Provide the (x, y) coordinate of the cell's center where the given text is located.  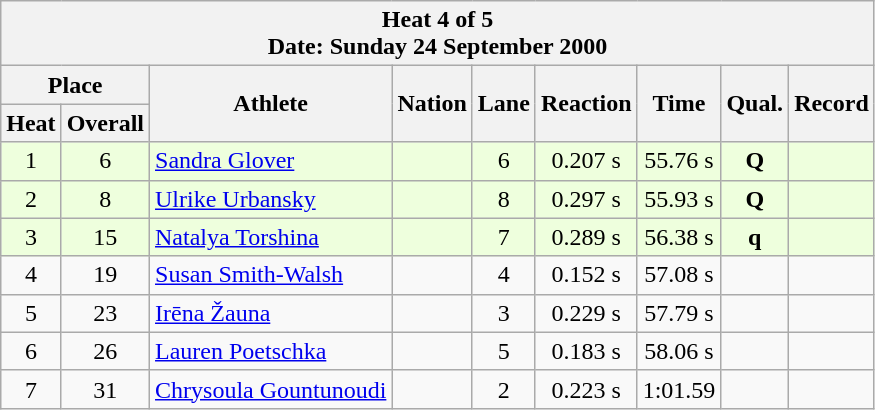
57.79 s (679, 313)
Natalya Torshina (271, 237)
Heat 4 of 5 Date: Sunday 24 September 2000 (438, 34)
Susan Smith-Walsh (271, 275)
0.207 s (586, 161)
31 (105, 389)
Sandra Glover (271, 161)
58.06 s (679, 351)
Place (76, 85)
Record (832, 104)
Chrysoula Gountunoudi (271, 389)
57.08 s (679, 275)
Heat (31, 123)
15 (105, 237)
1:01.59 (679, 389)
Lane (504, 104)
Ulrike Urbansky (271, 199)
0.183 s (586, 351)
26 (105, 351)
0.289 s (586, 237)
0.229 s (586, 313)
Athlete (271, 104)
55.93 s (679, 199)
19 (105, 275)
0.152 s (586, 275)
Reaction (586, 104)
Lauren Poetschka (271, 351)
Nation (432, 104)
56.38 s (679, 237)
23 (105, 313)
Time (679, 104)
Irēna Žauna (271, 313)
0.297 s (586, 199)
55.76 s (679, 161)
1 (31, 161)
Overall (105, 123)
Qual. (755, 104)
0.223 s (586, 389)
q (755, 237)
